Pinpoint the cell where the given text exists, returning its [X, Y] midpoint coordinate. 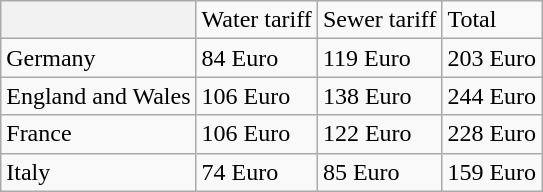
Water tariff [256, 20]
119 Euro [380, 58]
Total [492, 20]
France [98, 134]
138 Euro [380, 96]
244 Euro [492, 96]
84 Euro [256, 58]
122 Euro [380, 134]
England and Wales [98, 96]
85 Euro [380, 172]
Sewer tariff [380, 20]
203 Euro [492, 58]
228 Euro [492, 134]
74 Euro [256, 172]
Italy [98, 172]
159 Euro [492, 172]
Germany [98, 58]
